Provide the (x, y) coordinate of the cell's center where the given text is located.  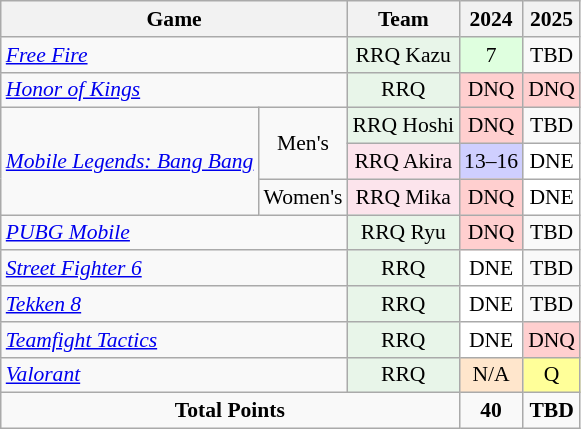
Game (174, 19)
RRQ Kazu (404, 55)
PUBG Mobile (174, 233)
RRQ Mika (404, 197)
Teamfight Tactics (174, 340)
2024 (491, 19)
Q (552, 375)
Total Points (230, 411)
Men's (302, 144)
7 (491, 55)
RRQ Ryu (404, 233)
RRQ Hoshi (404, 126)
Tekken 8 (174, 304)
Valorant (174, 375)
40 (491, 411)
2025 (552, 19)
N/A (491, 375)
Street Fighter 6 (174, 269)
RRQ Akira (404, 162)
13–16 (491, 162)
Team (404, 19)
Free Fire (174, 55)
Honor of Kings (174, 90)
Women's (302, 197)
Mobile Legends: Bang Bang (130, 162)
